Return (X, Y) of the center of cell containing provided text 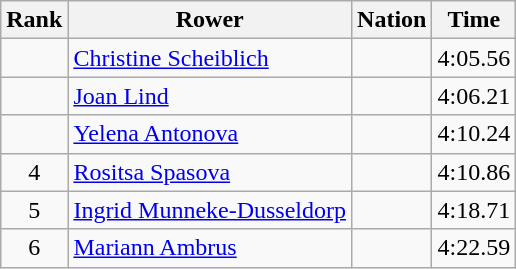
5 (34, 210)
4:22.59 (474, 248)
Rower (210, 20)
Rositsa Spasova (210, 172)
Mariann Ambrus (210, 248)
Nation (392, 20)
6 (34, 248)
4:10.86 (474, 172)
Ingrid Munneke-Dusseldorp (210, 210)
Joan Lind (210, 96)
4:06.21 (474, 96)
4:05.56 (474, 58)
Christine Scheiblich (210, 58)
4 (34, 172)
Time (474, 20)
Rank (34, 20)
4:10.24 (474, 134)
4:18.71 (474, 210)
Yelena Antonova (210, 134)
